Search for the cell housing the specified text and yield its (x, y) center coordinate. 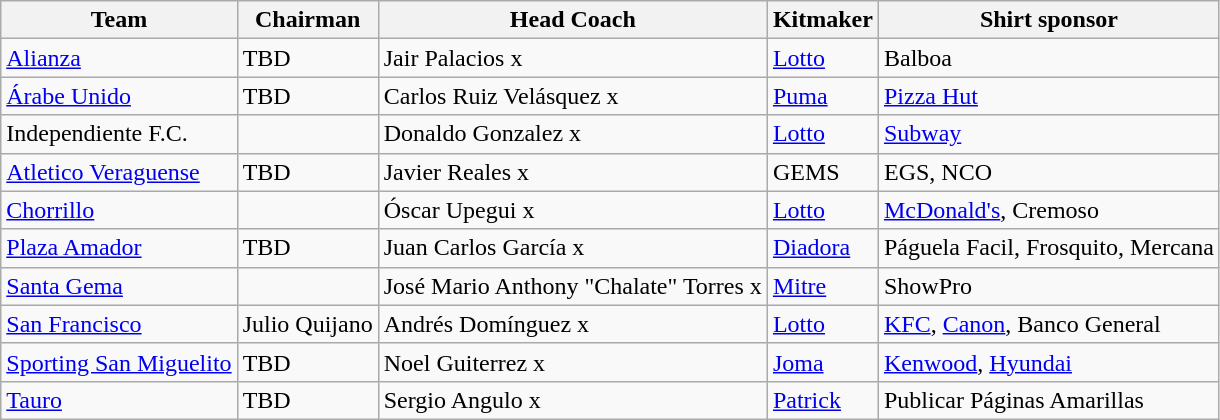
Donaldo Gonzalez x (572, 134)
Árabe Unido (119, 96)
Sporting San Miguelito (119, 362)
Atletico Veraguense (119, 172)
Kenwood, Hyundai (1048, 362)
San Francisco (119, 324)
Joma (822, 362)
Julio Quijano (308, 324)
Carlos Ruiz Velásquez x (572, 96)
Kitmaker (822, 20)
Tauro (119, 400)
Balboa (1048, 58)
EGS, NCO (1048, 172)
ShowPro (1048, 286)
Mitre (822, 286)
Javier Reales x (572, 172)
Head Coach (572, 20)
Páguela Facil, Frosquito, Mercana (1048, 248)
Noel Guiterrez x (572, 362)
Subway (1048, 134)
Andrés Domínguez x (572, 324)
José Mario Anthony "Chalate" Torres x (572, 286)
Alianza (119, 58)
Jair Palacios x (572, 58)
Santa Gema (119, 286)
Pizza Hut (1048, 96)
Chorrillo (119, 210)
Independiente F.C. (119, 134)
Chairman (308, 20)
Puma (822, 96)
Juan Carlos García x (572, 248)
Óscar Upegui x (572, 210)
McDonald's, Cremoso (1048, 210)
Team (119, 20)
Diadora (822, 248)
Publicar Páginas Amarillas (1048, 400)
GEMS (822, 172)
KFC, Canon, Banco General (1048, 324)
Shirt sponsor (1048, 20)
Patrick (822, 400)
Sergio Angulo x (572, 400)
Plaza Amador (119, 248)
